Determine the (x, y) coordinate at the center of the cell enclosing the given text.  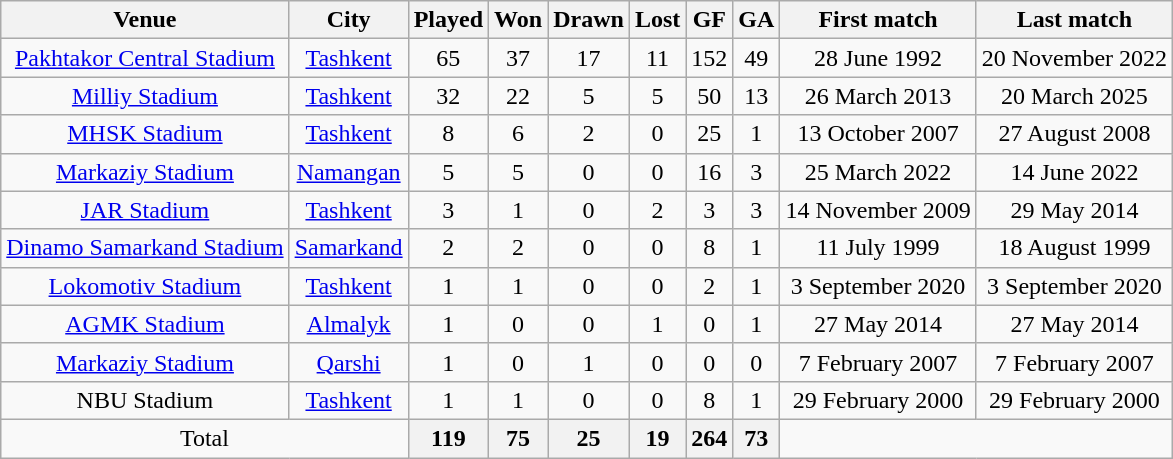
Drawn (589, 20)
75 (518, 438)
Pakhtakor Central Stadium (145, 58)
49 (756, 58)
29 May 2014 (1074, 210)
37 (518, 58)
13 October 2007 (878, 134)
17 (589, 58)
Namangan (348, 172)
65 (448, 58)
20 November 2022 (1074, 58)
AGMK Stadium (145, 324)
264 (710, 438)
11 (657, 58)
25 March 2022 (878, 172)
MHSK Stadium (145, 134)
73 (756, 438)
GF (710, 20)
26 March 2013 (878, 96)
NBU Stadium (145, 400)
Played (448, 20)
6 (518, 134)
14 November 2009 (878, 210)
Milliy Stadium (145, 96)
JAR Stadium (145, 210)
First match (878, 20)
Won (518, 20)
19 (657, 438)
16 (710, 172)
Qarshi (348, 362)
27 August 2008 (1074, 134)
Almalyk (348, 324)
13 (756, 96)
City (348, 20)
50 (710, 96)
14 June 2022 (1074, 172)
Lokomotiv Stadium (145, 286)
Samarkand (348, 248)
18 August 1999 (1074, 248)
32 (448, 96)
28 June 1992 (878, 58)
Last match (1074, 20)
11 July 1999 (878, 248)
Lost (657, 20)
20 March 2025 (1074, 96)
Venue (145, 20)
119 (448, 438)
22 (518, 96)
GA (756, 20)
Dinamo Samarkand Stadium (145, 248)
152 (710, 58)
Total (204, 438)
